Identify which cell holds the provided text, then report its [X, Y] central coordinate. 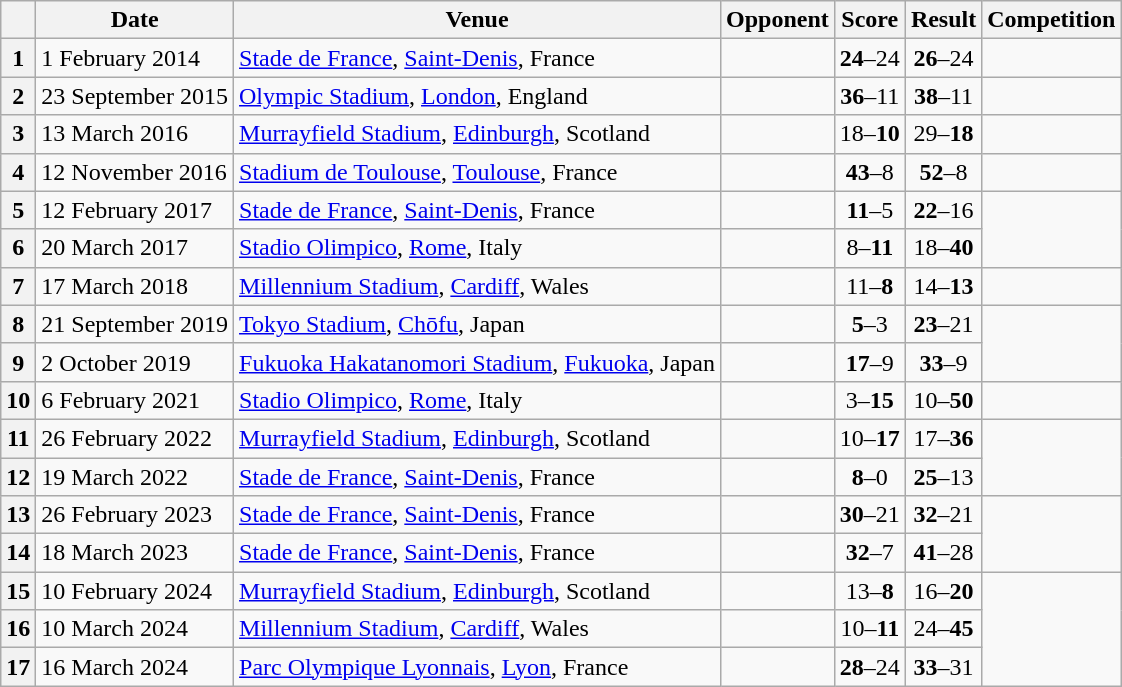
5–3 [870, 324]
Date [135, 20]
12 February 2017 [135, 210]
14–13 [943, 286]
12 November 2016 [135, 172]
24–45 [943, 629]
14 [18, 553]
8–0 [870, 477]
3–15 [870, 400]
16–20 [943, 591]
36–11 [870, 96]
7 [18, 286]
32–7 [870, 553]
6 February 2021 [135, 400]
Result [943, 20]
43–8 [870, 172]
32–21 [943, 515]
21 September 2019 [135, 324]
52–8 [943, 172]
19 March 2022 [135, 477]
10 February 2024 [135, 591]
26–24 [943, 58]
38–11 [943, 96]
Olympic Stadium, London, England [478, 96]
Fukuoka Hakatanomori Stadium, Fukuoka, Japan [478, 362]
18–40 [943, 248]
9 [18, 362]
11 [18, 438]
20 March 2017 [135, 248]
18–10 [870, 134]
30–21 [870, 515]
16 [18, 629]
17 March 2018 [135, 286]
41–28 [943, 553]
Score [870, 20]
Competition [1052, 20]
Tokyo Stadium, Chōfu, Japan [478, 324]
1 [18, 58]
10–17 [870, 438]
17–9 [870, 362]
16 March 2024 [135, 667]
10 [18, 400]
29–18 [943, 134]
10–50 [943, 400]
13 March 2016 [135, 134]
10–11 [870, 629]
6 [18, 248]
11–8 [870, 286]
4 [18, 172]
13–8 [870, 591]
1 February 2014 [135, 58]
13 [18, 515]
33–31 [943, 667]
23–21 [943, 324]
2 October 2019 [135, 362]
22–16 [943, 210]
8 [18, 324]
26 February 2022 [135, 438]
17–36 [943, 438]
24–24 [870, 58]
10 March 2024 [135, 629]
33–9 [943, 362]
Parc Olympique Lyonnais, Lyon, France [478, 667]
2 [18, 96]
Opponent [778, 20]
5 [18, 210]
15 [18, 591]
28–24 [870, 667]
8–11 [870, 248]
18 March 2023 [135, 553]
17 [18, 667]
23 September 2015 [135, 96]
3 [18, 134]
Stadium de Toulouse, Toulouse, France [478, 172]
26 February 2023 [135, 515]
11–5 [870, 210]
12 [18, 477]
Venue [478, 20]
25–13 [943, 477]
